From the cell containing the given text, extract its center point as (X, Y) coordinate. 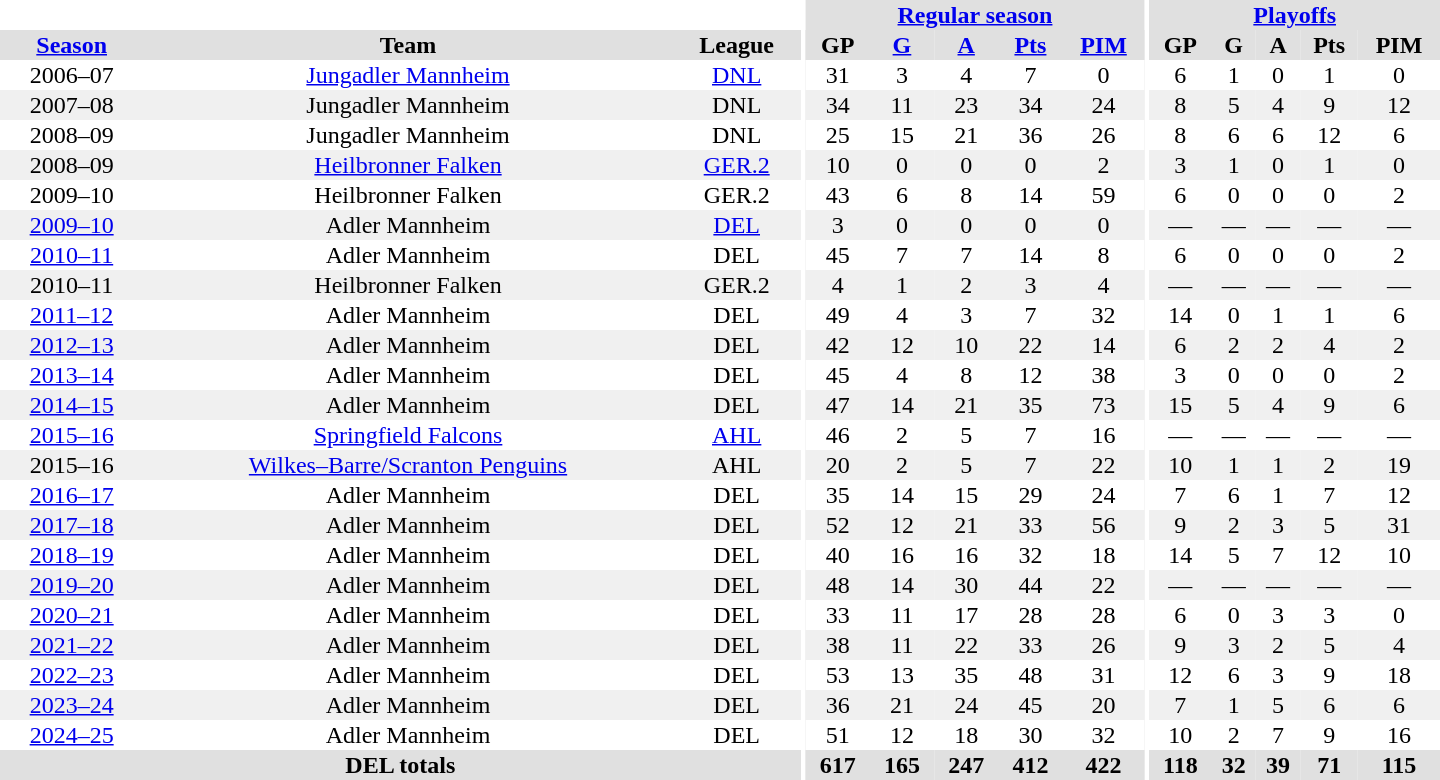
17 (966, 615)
247 (966, 765)
Playoffs (1294, 15)
2024–25 (72, 735)
2021–22 (72, 645)
2007–08 (72, 105)
Season (72, 45)
Springfield Falcons (408, 435)
2014–15 (72, 405)
DEL totals (400, 765)
42 (838, 345)
118 (1180, 765)
2012–13 (72, 345)
39 (1278, 765)
2013–14 (72, 375)
13 (902, 675)
23 (966, 105)
2018–19 (72, 555)
43 (838, 195)
2017–18 (72, 525)
2020–21 (72, 615)
71 (1329, 765)
52 (838, 525)
Wilkes–Barre/Scranton Penguins (408, 465)
47 (838, 405)
115 (1399, 765)
49 (838, 315)
51 (838, 735)
617 (838, 765)
59 (1104, 195)
2011–12 (72, 315)
53 (838, 675)
165 (902, 765)
46 (838, 435)
40 (838, 555)
422 (1104, 765)
44 (1030, 585)
29 (1030, 495)
2022–23 (72, 675)
25 (838, 135)
League (737, 45)
412 (1030, 765)
73 (1104, 405)
Team (408, 45)
2019–20 (72, 585)
Regular season (976, 15)
2016–17 (72, 495)
19 (1399, 465)
56 (1104, 525)
2023–24 (72, 705)
2006–07 (72, 75)
